Output the [x, y] coordinate of the center of the cell containing the given text.  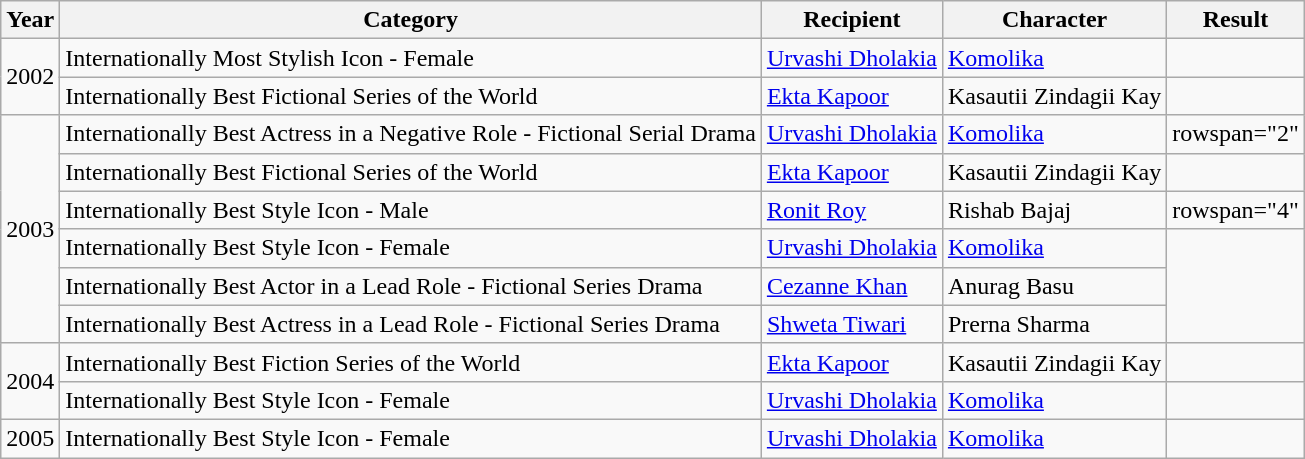
Internationally Best Actress in a Lead Role - Fictional Series Drama [411, 324]
Anurag Basu [1054, 286]
2003 [30, 229]
Rishab Bajaj [1054, 210]
Cezanne Khan [852, 286]
Year [30, 20]
Internationally Most Stylish Icon - Female [411, 58]
Category [411, 20]
Internationally Best Style Icon - Male [411, 210]
rowspan="4" [1236, 210]
Prerna Sharma [1054, 324]
2004 [30, 381]
2002 [30, 77]
Ronit Roy [852, 210]
Shweta Tiwari [852, 324]
Character [1054, 20]
Result [1236, 20]
Recipient [852, 20]
2005 [30, 438]
Internationally Best Fiction Series of the World [411, 362]
rowspan="2" [1236, 134]
Internationally Best Actor in a Lead Role - Fictional Series Drama [411, 286]
Internationally Best Actress in a Negative Role - Fictional Serial Drama [411, 134]
